From the cell containing the given text, extract its center point as [x, y] coordinate. 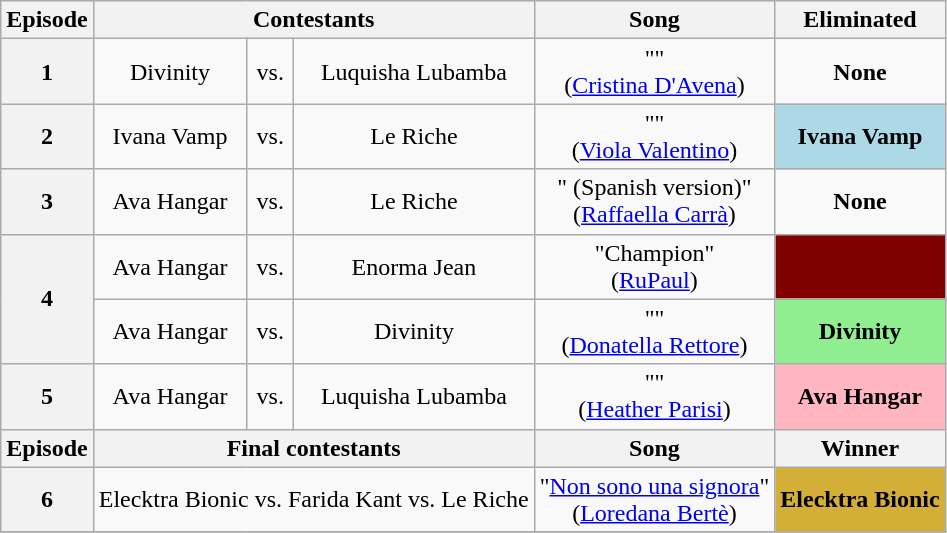
Enorma Jean [414, 266]
Winner [860, 448]
2 [47, 136]
Eliminated [860, 20]
" (Spanish version)"(Raffaella Carrà) [654, 202]
Final contestants [314, 448]
Elecktra Bionic [860, 500]
""(Cristina D'Avena) [654, 72]
Elecktra Bionic vs. Farida Kant vs. Le Riche [314, 500]
""(Heather Parisi) [654, 396]
1 [47, 72]
6 [47, 500]
Contestants [314, 20]
""(Viola Valentino) [654, 136]
5 [47, 396]
3 [47, 202]
"Champion"(RuPaul) [654, 266]
"Non sono una signora"(Loredana Bertè) [654, 500]
4 [47, 299]
""(Donatella Rettore) [654, 332]
